Capture the cell that displays the provided text and extract its [x, y] central coordinate. 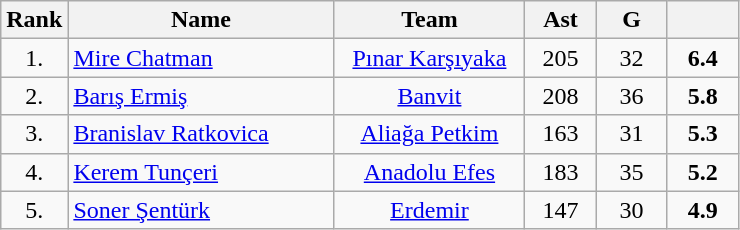
Barış Ermiş [201, 96]
Mire Chatman [201, 58]
36 [632, 96]
32 [632, 58]
31 [632, 134]
35 [632, 172]
147 [560, 210]
Team [430, 20]
2. [34, 96]
G [632, 20]
Pınar Karşıyaka [430, 58]
3. [34, 134]
205 [560, 58]
4. [34, 172]
Banvit [430, 96]
Name [201, 20]
4.9 [702, 210]
5.3 [702, 134]
Ast [560, 20]
208 [560, 96]
5.2 [702, 172]
1. [34, 58]
Rank [34, 20]
5.8 [702, 96]
Aliağa Petkim [430, 134]
Soner Şentürk [201, 210]
183 [560, 172]
30 [632, 210]
6.4 [702, 58]
Branislav Ratkovica [201, 134]
5. [34, 210]
Kerem Tunçeri [201, 172]
Anadolu Efes [430, 172]
Erdemir [430, 210]
163 [560, 134]
